Locate the cell with the specified text and output its (X, Y) center coordinate. 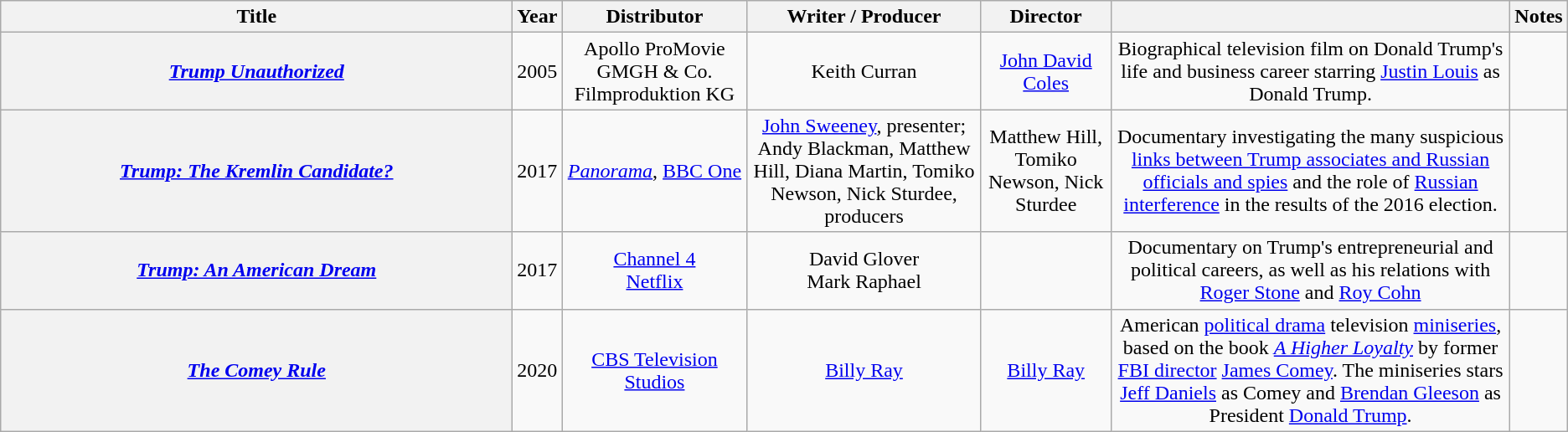
Trump: The Kremlin Candidate? (256, 171)
2020 (538, 370)
Channel 4Netflix (655, 270)
Trump: An American Dream (256, 270)
Matthew Hill, Tomiko Newson, Nick Sturdee (1045, 171)
Writer / Producer (864, 17)
David GloverMark Raphael (864, 270)
2005 (538, 71)
Documentary on Trump's entrepreneurial and political careers, as well as his relations with Roger Stone and Roy Cohn (1310, 270)
CBS Television Studios (655, 370)
Trump Unauthorized (256, 71)
John David Coles (1045, 71)
Apollo ProMovie GMGH & Co. Filmproduktion KG (655, 71)
The Comey Rule (256, 370)
John Sweeney, presenter; Andy Blackman, Matthew Hill, Diana Martin, Tomiko Newson, Nick Sturdee, producers (864, 171)
Year (538, 17)
Biographical television film on Donald Trump's life and business career starring Justin Louis as Donald Trump. (1310, 71)
Director (1045, 17)
Keith Curran (864, 71)
Notes (1539, 17)
Distributor (655, 17)
Panorama, BBC One (655, 171)
Title (256, 17)
